Capture the cell that displays the provided text and extract its (x, y) central coordinate. 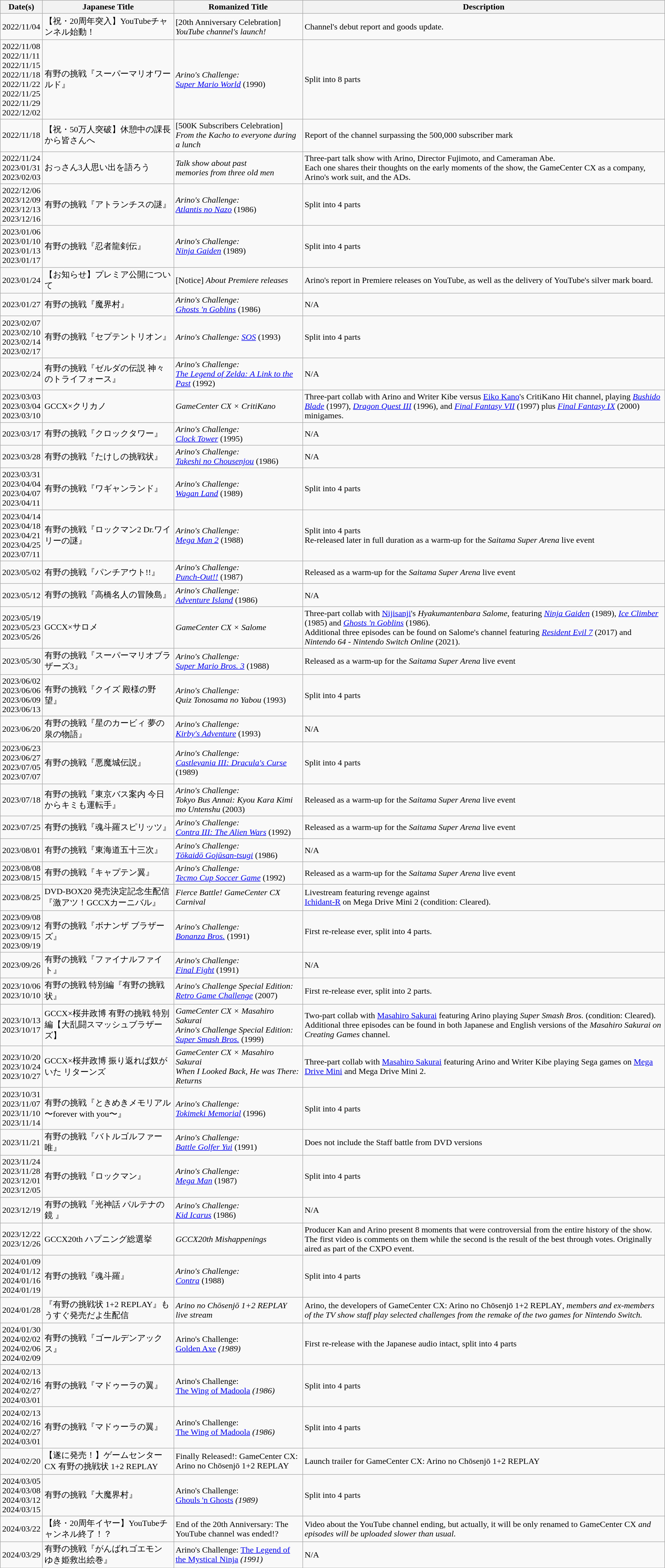
First re-release ever, split into 4 parts. (484, 931)
DVD-BOX20 発売決定記念生配信『激アツ！GCCXカーニバル』 (108, 897)
Arino's Challenge:Battle Golfer Yui (1991) (238, 1142)
有野の挑戦『アトランチスの謎』 (108, 205)
First re-release with the Japanese audio intact, split into 4 parts (484, 1344)
2023/10/062023/10/10 (21, 991)
Romanized Title (238, 7)
Arino's Challenge:Clock Tower (1995) (238, 433)
2023/04/142023/04/182023/04/212023/04/252023/07/11 (21, 535)
有野の挑戦『星のカービィ 夢の泉の物語』 (108, 729)
[20th Anniversary Celebration]YouTube channel's launch! (238, 27)
Arino's Challenge:Bonanza Bros. (1991) (238, 931)
有野の挑戦『魂斗羅』 (108, 1276)
有野の挑戦『クロックタワー』 (108, 433)
2023/10/202023/10/242023/10/27 (21, 1067)
Finally Released!: GameCenter CX: Arino no Chōsenjō 1+2 REPLAY (238, 1461)
Arino's Challenge:Tokyo Bus Annai: Kyou Kara Kimi mo Untenshu (2003) (238, 800)
有野の挑戦『魔界村』 (108, 304)
Arino's Challenge:Wagan Land (1989) (238, 489)
2024/03/29 (21, 1555)
Japanese Title (108, 7)
2023/05/192023/05/232023/05/26 (21, 628)
有野の挑戦 特別編『有野の挑戦状』 (108, 991)
2024/03/22 (21, 1529)
有野の挑戦『悪魔城伝説』 (108, 763)
Arino's Challenge:Contra III: The Alien Wars (1992) (238, 827)
Arino's Challenge Special Edition: Retro Game Challenge (2007) (238, 991)
有野の挑戦『東海道五十三次』 (108, 850)
2023/01/27 (21, 304)
有野の挑戦『ゼルダの伝説 神々のトライフォース』 (108, 374)
2023/02/24 (21, 374)
Channel's debut report and goods update. (484, 27)
有野の挑戦『キャプテン翼』 (108, 873)
有野の挑戦『ときめきメモリアル 〜forever with you〜』 (108, 1109)
有野の挑戦『がんばれゴエモン ゆき姫救出絵巻』 (108, 1555)
2023/08/25 (21, 897)
有野の挑戦『高橋名人の冒険島』 (108, 595)
2024/01/302024/02/022024/02/062024/02/09 (21, 1344)
有野の挑戦『スーパーマリオブラザーズ3』 (108, 661)
2023/10/312023/11/072023/11/102023/11/14 (21, 1109)
2023/12/222023/12/26 (21, 1239)
【祝・20周年突入】YouTubeチャンネル始動！ (108, 27)
2022/11/242023/01/312023/02/03 (21, 168)
Three-part collab with Masahiro Sakurai featuring Arino and Writer Kibe playing Sega games on Mega Drive Mini and Mega Drive Mini 2. (484, 1067)
GCCX20th Mishappenings (238, 1239)
【お知らせ】プレミア公開について (108, 280)
Arino's Challenge:Tōkaidō Gojūsan-tsugi (1986) (238, 850)
Split into 4 partsRe-released later in full duration as a warm-up for the Saitama Super Arena live event (484, 535)
有野の挑戦『ロックマン2 Dr.ワイリーの謎』 (108, 535)
有野の挑戦『ロックマン』 (108, 1176)
2023/05/30 (21, 661)
Arino's Challenge:Super Mario Bros. 3 (1988) (238, 661)
2023/07/18 (21, 800)
2023/06/232023/06/272023/07/052023/07/07 (21, 763)
2022/11/082022/11/112022/11/152022/11/182022/11/222022/11/252022/11/292022/12/02 (21, 79)
Arino's Challenge:The Legend of Zelda: A Link to the Past (1992) (238, 374)
Launch trailer for GameCenter CX: Arino no Chōsenjō 1+2 REPLAY (484, 1461)
2023/03/17 (21, 433)
Arino's Challenge:Contra (1988) (238, 1276)
2023/11/21 (21, 1142)
有野の挑戦『セプテントリオン』 (108, 337)
有野の挑戦『大魔界村』 (108, 1495)
Arino's Challenge:Tecmo Cup Soccer Game (1992) (238, 873)
2022/11/04 (21, 27)
2022/12/062023/12/092023/12/132023/12/16 (21, 205)
Arino's Challenge:Punch-Out!! (1987) (238, 572)
Arino's Challenge:Mega Man (1987) (238, 1176)
Arino's Challenge:Tokimeki Memorial (1996) (238, 1109)
有野の挑戦『ファイナルファイト』 (108, 965)
【終・20周年イヤー】YouTubeチャンネル終了！？ (108, 1529)
Arino's Challenge:Quiz Tonosama no Yabou (1993) (238, 695)
有野の挑戦『ゴールデンアックス』 (108, 1344)
有野の挑戦『バトルゴルファー唯』 (108, 1142)
Report of the channel surpassing the 500,000 subscriber mark (484, 135)
2023/05/02 (21, 572)
おっさん3人思い出を語ろう (108, 168)
Does not include the Staff battle from DVD versions (484, 1142)
Arino's Challenge: SOS (1993) (238, 337)
Arino's Challenge:Ghouls 'n Ghosts (1989) (238, 1495)
2023/02/072023/02/102023/02/142023/02/17 (21, 337)
Arino's Challenge:Final Fight (1991) (238, 965)
Arino's Challenge:Ghosts 'n Goblins (1986) (238, 304)
GCCX×桜井政博 有野の挑戦 特別編【大乱闘スマッシュブラザーズ】 (108, 1025)
2022/11/18 (21, 135)
有野の挑戦『東京バス案内 今日からキミも運転手』 (108, 800)
Arino's Challenge:Adventure Island (1986) (238, 595)
Fierce Battle! GameCenter CX Carnival (238, 897)
2024/03/052024/03/082024/03/122024/03/15 (21, 1495)
Arino's Challenge:Ninja Gaiden (1989) (238, 246)
有野の挑戦『光神話 パルテナの鏡 』 (108, 1210)
2023/05/12 (21, 595)
GameCenter CX × Masahiro SakuraiWhen I Looked Back, He was There: Returns (238, 1067)
有野の挑戦『パンチアウト!!』 (108, 572)
2023/03/28 (21, 457)
Split into 8 parts (484, 79)
2024/01/092024/01/122024/01/162024/01/19 (21, 1276)
Arino's Challenge:Super Mario World (1990) (238, 79)
Arino's report in Premiere releases on YouTube, as well as the delivery of YouTube's silver mark board. (484, 280)
Arino's Challenge: The Legend of the Mystical Ninja (1991) (238, 1555)
GameCenter CX × CritiKano (238, 406)
有野の挑戦『クイズ 殿様の野望』 (108, 695)
2024/02/20 (21, 1461)
Video about the YouTube channel ending, but actually, it will be only renamed to GameCenter CX and episodes will be uploaded slower than usual. (484, 1529)
2023/01/24 (21, 280)
有野の挑戦『ボナンザ ブラザーズ』 (108, 931)
[500K Subscribers Celebration]From the Kacho to everyone during a lunch (238, 135)
有野の挑戦『スーパーマリオワールド』 (108, 79)
【遂に発売！】ゲームセンターCX 有野の挑戦状 1+2 REPLAY (108, 1461)
有野の挑戦『忍者龍剣伝』 (108, 246)
Arino no Chōsenjō 1+2 REPLAY live stream (238, 1310)
2023/08/082023/08/15 (21, 873)
2023/06/022023/06/062023/06/092023/06/13 (21, 695)
2023/06/20 (21, 729)
2023/10/132023/10/17 (21, 1025)
Description (484, 7)
Arino's Challenge:Castlevania III: Dracula's Curse (1989) (238, 763)
Arino's Challenge:Kid Icarus (1986) (238, 1210)
Arino's Challenge:Mega Man 2 (1988) (238, 535)
[Notice] About Premiere releases (238, 280)
有野の挑戦『たけしの挑戦状』 (108, 457)
Arino's Challenge:Golden Axe (1989) (238, 1344)
2023/07/25 (21, 827)
GameCenter CX × Masahiro SakuraiArino's Challenge Special Edition: Super Smash Bros. (1999) (238, 1025)
有野の挑戦『魂斗羅スピリッツ』 (108, 827)
Date(s) (21, 7)
Livestream featuring revenge againstIchidant-R on Mega Drive Mini 2 (condition: Cleared). (484, 897)
2023/03/032023/03/042023/03/10 (21, 406)
有野の挑戦『ワギャンランド』 (108, 489)
Talk show about pastmemories from three old men (238, 168)
Arino's Challenge:Atlantis no Nazo (1986) (238, 205)
2023/09/26 (21, 965)
2023/08/01 (21, 850)
GCCX×クリカノ (108, 406)
2023/11/242023/11/282023/12/012023/12/05 (21, 1176)
【祝・50万人突破】休憩中の課長から皆さんへ (108, 135)
Arino's Challenge:Kirby's Adventure (1993) (238, 729)
Arino's Challenge:Takeshi no Chousenjou (1986) (238, 457)
2023/12/19 (21, 1210)
GameCenter CX × Salome (238, 628)
2023/01/062023/01/102023/01/132023/01/17 (21, 246)
GCCX20th ハプニング総選挙 (108, 1239)
2023/09/082023/09/122023/09/152023/09/19 (21, 931)
GCCX×桜井政博 振り返れば奴がいた リターンズ (108, 1067)
GCCX×サロメ (108, 628)
『有野の挑戦状 1+2 REPLAY』もうすぐ発売だよ生配信 (108, 1310)
2023/03/312023/04/042023/04/072023/04/11 (21, 489)
2024/01/28 (21, 1310)
First re-release ever, split into 2 parts. (484, 991)
End of the 20th Anniversary: The YouTube channel was ended!? (238, 1529)
